Pinpoint the cell where the given text exists, returning its [x, y] midpoint coordinate. 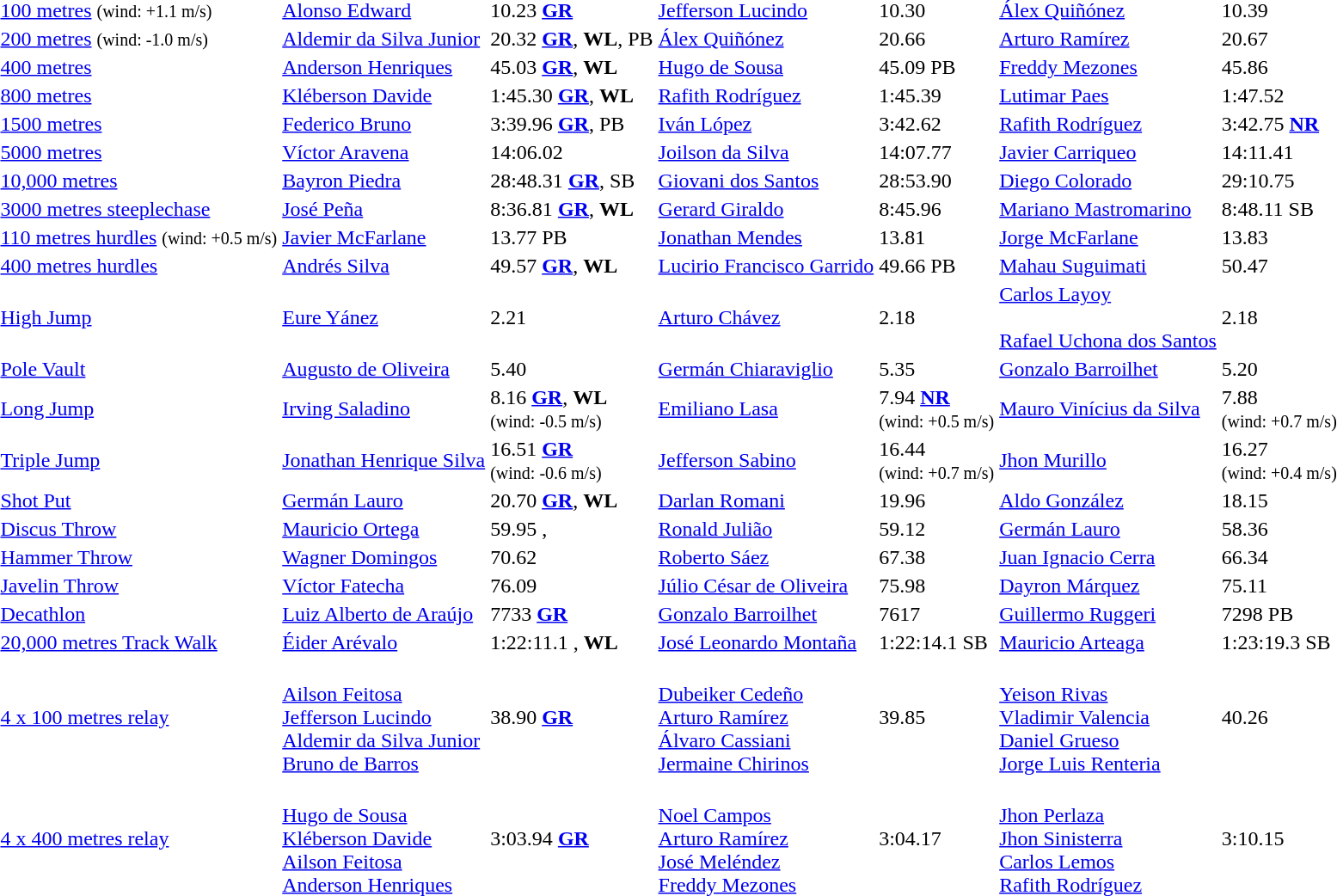
Ronald Julião [766, 529]
Dayron Márquez [1108, 586]
Javier McFarlane [383, 237]
39.85 [937, 717]
Juan Ignacio Cerra [1108, 557]
3:39.96 GR, PB [572, 124]
Guillermo Ruggeri [1108, 614]
3:42.62 [937, 124]
8.16 GR, WL (wind: -0.5 m/s) [572, 409]
59.12 [937, 529]
Irving Saladino [383, 409]
Roberto Sáez [766, 557]
1:45.30 GR, WL [572, 95]
Aldemir da Silva Junior [383, 39]
2.18 [937, 317]
14:07.77 [937, 152]
Anderson Henriques [383, 67]
13.81 [937, 237]
7617 [937, 614]
Freddy Mezones [1108, 67]
7733 GR [572, 614]
20.32 GR, WL, PB [572, 39]
28:53.90 [937, 181]
Jonathan Henrique Silva [383, 461]
67.38 [937, 557]
Mahau Suguimati [1108, 266]
Ailson Feitosa Jefferson Lucindo Aldemir da Silva Junior Bruno de Barros [383, 717]
Carlos Layoy Rafael Uchona dos Santos [1108, 317]
13.77 PB [572, 237]
José Peña [383, 209]
Joilson da Silva [766, 152]
Wagner Domingos [383, 557]
59.95 , [572, 529]
20.70 GR, WL [572, 500]
Eure Yánez [383, 317]
8:36.81 GR, WL [572, 209]
75.98 [937, 586]
76.09 [572, 586]
Aldo González [1108, 500]
Diego Colorado [1108, 181]
Álex Quiñónez [766, 39]
20.66 [937, 39]
Lutimar Paes [1108, 95]
49.57 GR, WL [572, 266]
45.03 GR, WL [572, 67]
Jhon Murillo [1108, 461]
14:06.02 [572, 152]
28:48.31 GR, SB [572, 181]
Gerard Giraldo [766, 209]
Emiliano Lasa [766, 409]
Iván López [766, 124]
1:45.39 [937, 95]
Mauro Vinícius da Silva [1108, 409]
Arturo Chávez [766, 317]
8:45.96 [937, 209]
2.21 [572, 317]
Augusto de Oliveira [383, 369]
Yeison Rivas Vladimir Valencia Daniel Grueso Jorge Luis Renteria [1108, 717]
5.35 [937, 369]
Dubeiker Cedeño Arturo Ramírez Álvaro Cassiani Jermaine Chirinos [766, 717]
Germán Chiaraviglio [766, 369]
Federico Bruno [383, 124]
Lucirio Francisco Garrido [766, 266]
Éider Arévalo [383, 642]
16.51 GR (wind: -0.6 m/s) [572, 461]
Kléberson Davide [383, 95]
70.62 [572, 557]
Luiz Alberto de Araújo [383, 614]
Bayron Piedra [383, 181]
Mauricio Arteaga [1108, 642]
1:22:14.1 SB [937, 642]
7.94 NR (wind: +0.5 m/s) [937, 409]
Jonathan Mendes [766, 237]
16.44 (wind: +0.7 m/s) [937, 461]
Júlio César de Oliveira [766, 586]
Víctor Fatecha [383, 586]
Andrés Silva [383, 266]
Darlan Romani [766, 500]
Arturo Ramírez [1108, 39]
Javier Carriqueo [1108, 152]
Víctor Aravena [383, 152]
5.40 [572, 369]
38.90 GR [572, 717]
Mauricio Ortega [383, 529]
45.09 PB [937, 67]
19.96 [937, 500]
Hugo de Sousa [766, 67]
Mariano Mastromarino [1108, 209]
Jefferson Sabino [766, 461]
1:22:11.1 , WL [572, 642]
Giovani dos Santos [766, 181]
49.66 PB [937, 266]
Jorge McFarlane [1108, 237]
José Leonardo Montaña [766, 642]
